Scan for the cell matching the given text and deliver its [x, y] coordinate at center. 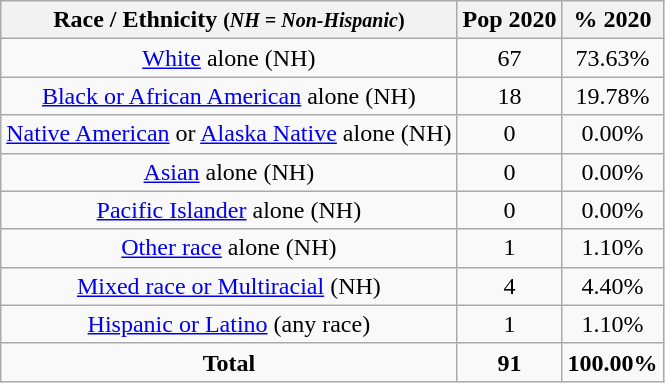
Hispanic or Latino (any race) [229, 324]
Other race alone (NH) [229, 248]
4 [510, 286]
Black or African American alone (NH) [229, 96]
4.40% [612, 286]
Pacific Islander alone (NH) [229, 210]
Asian alone (NH) [229, 172]
Pop 2020 [510, 20]
19.78% [612, 96]
% 2020 [612, 20]
White alone (NH) [229, 58]
Mixed race or Multiracial (NH) [229, 286]
Race / Ethnicity (NH = Non-Hispanic) [229, 20]
73.63% [612, 58]
Native American or Alaska Native alone (NH) [229, 134]
91 [510, 362]
67 [510, 58]
100.00% [612, 362]
18 [510, 96]
Total [229, 362]
